Output the [X, Y] coordinate of the center of the cell containing the given text.  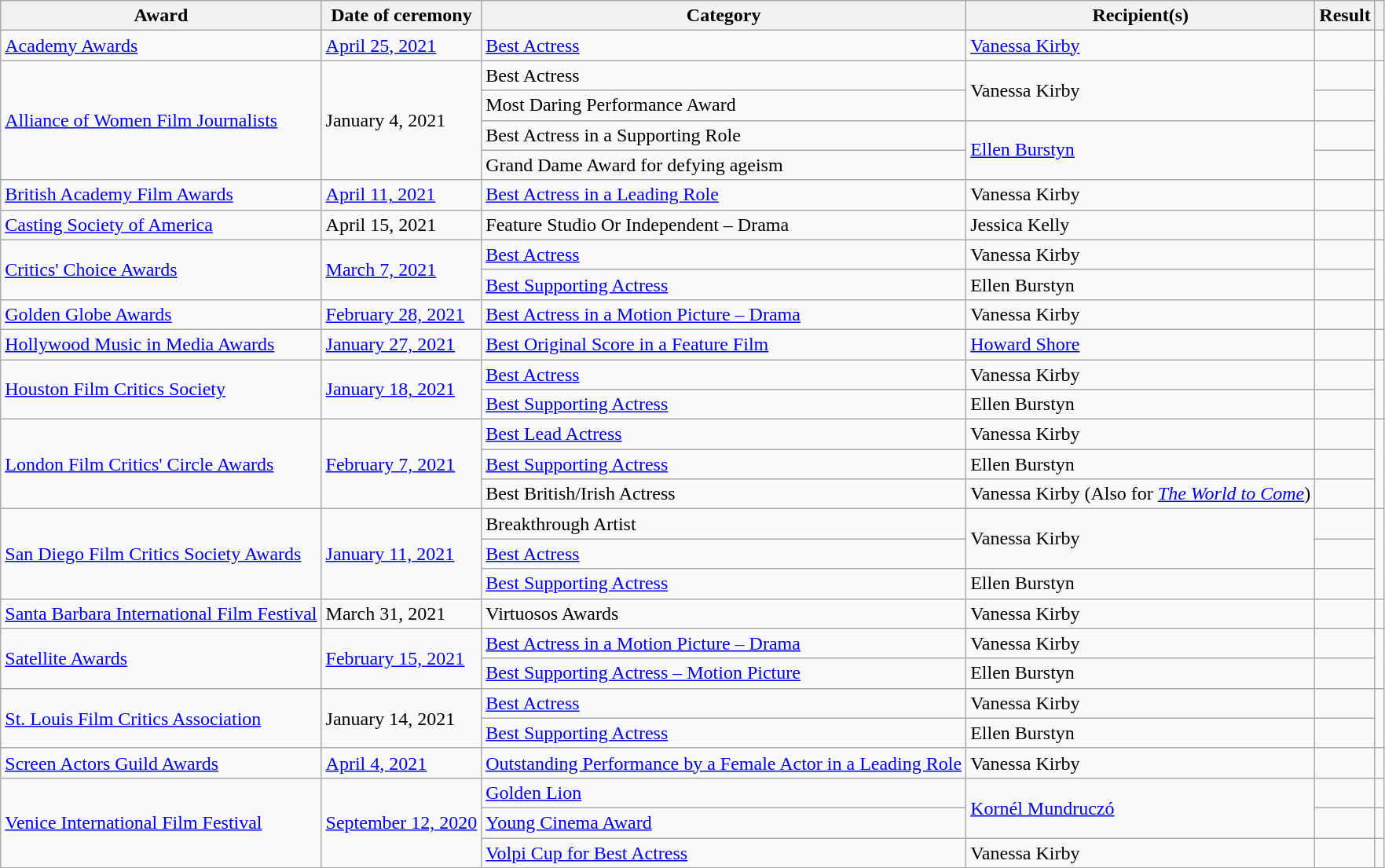
Young Cinema Award [724, 822]
London Film Critics' Circle Awards [161, 464]
St. Louis Film Critics Association [161, 718]
Best Actress in a Leading Role [724, 195]
Casting Society of America [161, 225]
April 11, 2021 [401, 195]
Best Original Score in a Feature Film [724, 344]
Feature Studio Or Independent – Drama [724, 225]
Critics' Choice Awards [161, 269]
Kornél Mundruczó [1141, 808]
March 7, 2021 [401, 269]
Howard Shore [1141, 344]
Category [724, 16]
Santa Barbara International Film Festival [161, 613]
September 12, 2020 [401, 822]
Best Supporting Actress – Motion Picture [724, 673]
Golden Globe Awards [161, 314]
Virtuosos Awards [724, 613]
Result [1345, 16]
January 27, 2021 [401, 344]
February 7, 2021 [401, 464]
Academy Awards [161, 46]
Vanessa Kirby (Also for The World to Come) [1141, 494]
Screen Actors Guild Awards [161, 763]
Houston Film Critics Society [161, 390]
April 4, 2021 [401, 763]
January 14, 2021 [401, 718]
Breakthrough Artist [724, 524]
Date of ceremony [401, 16]
Satellite Awards [161, 658]
British Academy Film Awards [161, 195]
Golden Lion [724, 793]
Outstanding Performance by a Female Actor in a Leading Role [724, 763]
January 4, 2021 [401, 120]
Award [161, 16]
Grand Dame Award for defying ageism [724, 165]
Most Daring Performance Award [724, 105]
Best Actress in a Supporting Role [724, 135]
Volpi Cup for Best Actress [724, 852]
January 18, 2021 [401, 390]
March 31, 2021 [401, 613]
January 11, 2021 [401, 554]
February 15, 2021 [401, 658]
Alliance of Women Film Journalists [161, 120]
San Diego Film Critics Society Awards [161, 554]
Jessica Kelly [1141, 225]
April 25, 2021 [401, 46]
Recipient(s) [1141, 16]
February 28, 2021 [401, 314]
Hollywood Music in Media Awards [161, 344]
Venice International Film Festival [161, 822]
Best British/Irish Actress [724, 494]
April 15, 2021 [401, 225]
Best Lead Actress [724, 434]
